Pinpoint the cell where the given text exists, returning its (x, y) midpoint coordinate. 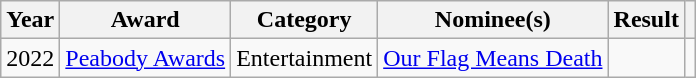
Our Flag Means Death (493, 58)
Nominee(s) (493, 20)
Entertainment (304, 58)
2022 (30, 58)
Peabody Awards (146, 58)
Award (146, 20)
Result (646, 20)
Category (304, 20)
Year (30, 20)
